Pinpoint the cell where the given text exists, returning its [X, Y] midpoint coordinate. 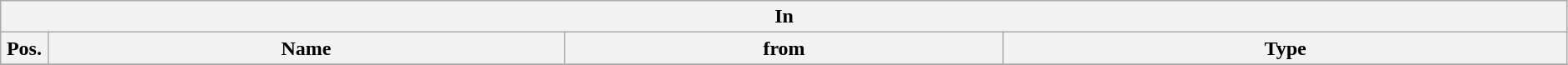
Type [1285, 48]
from [784, 48]
In [784, 17]
Name [306, 48]
Pos. [24, 48]
